Identify which cell holds the provided text, then report its (X, Y) central coordinate. 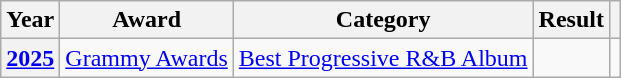
Result (571, 20)
Award (147, 20)
Category (383, 20)
Best Progressive R&B Album (383, 58)
Grammy Awards (147, 58)
Year (30, 20)
2025 (30, 58)
